Return (X, Y) of the center of cell containing provided text 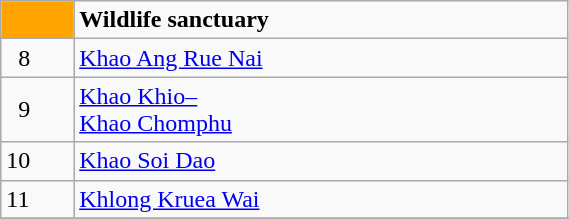
11 (38, 199)
8 (38, 58)
Khlong Kruea Wai (321, 199)
Khao Khio–Khao Chomphu (321, 110)
Khao Ang Rue Nai (321, 58)
9 (38, 110)
Wildlife sanctuary (321, 20)
10 (38, 161)
Khao Soi Dao (321, 161)
